Provide the (x, y) coordinate of the cell's center where the given text is located.  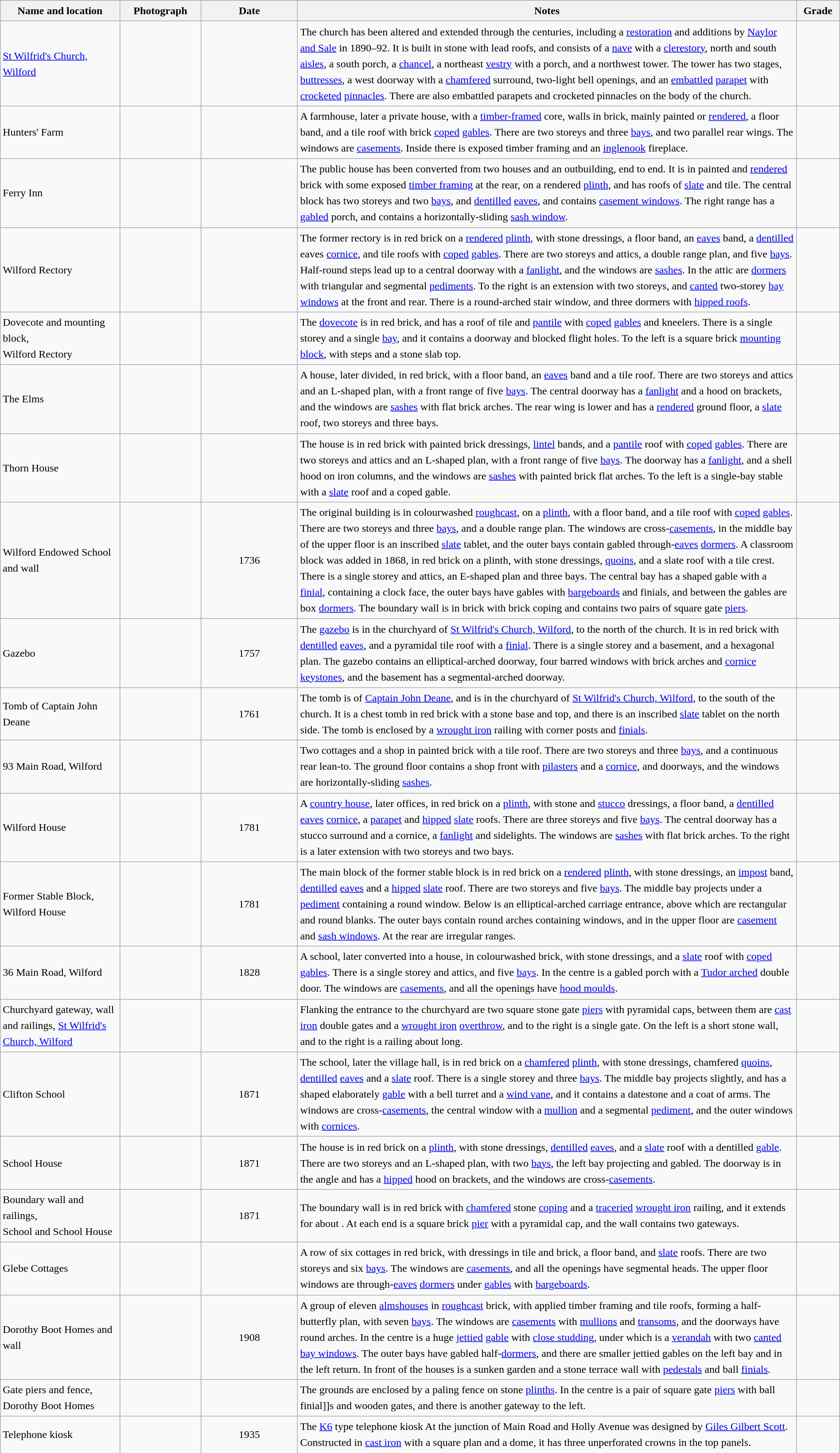
Tomb of Captain John Deane (60, 713)
Former Stable Block, Wilford House (60, 904)
Clifton School (60, 1095)
Photograph (160, 11)
Glebe Cottages (60, 1268)
Thorn House (60, 468)
1935 (249, 1435)
93 Main Road, Wilford (60, 767)
Hunters' Farm (60, 132)
Date (249, 11)
Gazebo (60, 653)
Name and location (60, 11)
Dovecote and mounting block,Wilford Rectory (60, 339)
1761 (249, 713)
Gate piers and fence,Dorothy Boot Homes (60, 1398)
Wilford House (60, 828)
School House (60, 1163)
Churchyard gateway, wall and railings, St Wilfrid's Church, Wilford (60, 1025)
Telephone kiosk (60, 1435)
1828 (249, 973)
Grade (818, 11)
Boundary wall and railings,School and School House (60, 1216)
36 Main Road, Wilford (60, 973)
Wilford Rectory (60, 269)
The Elms (60, 399)
1736 (249, 560)
1908 (249, 1337)
Wilford Endowed School and wall (60, 560)
Dorothy Boot Homes and wall (60, 1337)
1757 (249, 653)
Ferry Inn (60, 193)
Notes (547, 11)
St Wilfrid's Church, Wilford (60, 64)
